Extract the [x, y] coordinate from the center of the cell holding the provided text.  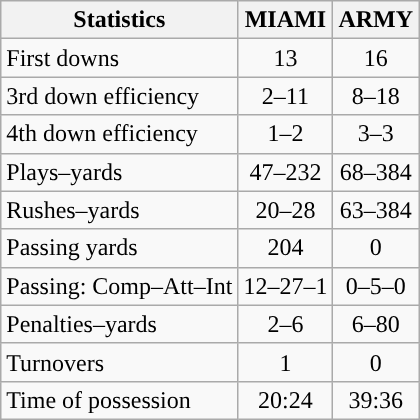
ARMY [376, 20]
Passing: Comp–Att–Int [120, 286]
First downs [120, 58]
6–80 [376, 324]
1–2 [286, 134]
204 [286, 248]
3rd down efficiency [120, 96]
13 [286, 58]
8–18 [376, 96]
Statistics [120, 20]
Rushes–yards [120, 210]
20:24 [286, 400]
68–384 [376, 172]
Passing yards [120, 248]
Plays–yards [120, 172]
16 [376, 58]
Penalties–yards [120, 324]
4th down efficiency [120, 134]
12–27–1 [286, 286]
47–232 [286, 172]
Turnovers [120, 362]
63–384 [376, 210]
2–11 [286, 96]
39:36 [376, 400]
1 [286, 362]
20–28 [286, 210]
3–3 [376, 134]
0–5–0 [376, 286]
Time of possession [120, 400]
2–6 [286, 324]
MIAMI [286, 20]
